Capture the cell that displays the provided text and extract its [x, y] central coordinate. 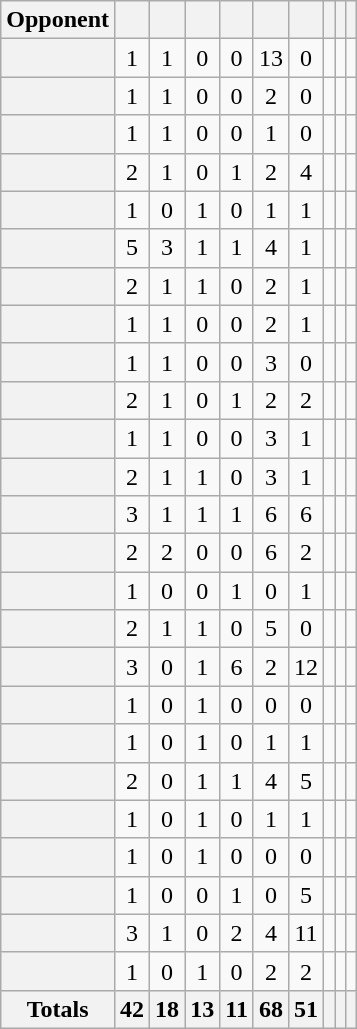
Totals [58, 1009]
12 [306, 667]
68 [270, 1009]
Opponent [58, 20]
42 [132, 1009]
51 [306, 1009]
18 [168, 1009]
